From the cell containing the given text, extract its center point as (x, y) coordinate. 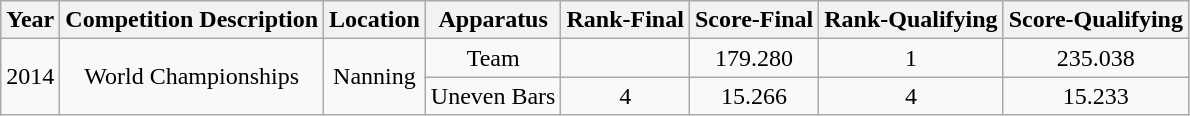
179.280 (754, 58)
Nanning (375, 77)
Team (493, 58)
2014 (30, 77)
15.233 (1096, 96)
235.038 (1096, 58)
Score-Final (754, 20)
15.266 (754, 96)
Competition Description (192, 20)
Location (375, 20)
Apparatus (493, 20)
Score-Qualifying (1096, 20)
Year (30, 20)
World Championships (192, 77)
Rank-Qualifying (911, 20)
1 (911, 58)
Rank-Final (625, 20)
Uneven Bars (493, 96)
